Return the (x, y) coordinate for the center point of the cell that contains the specified text.  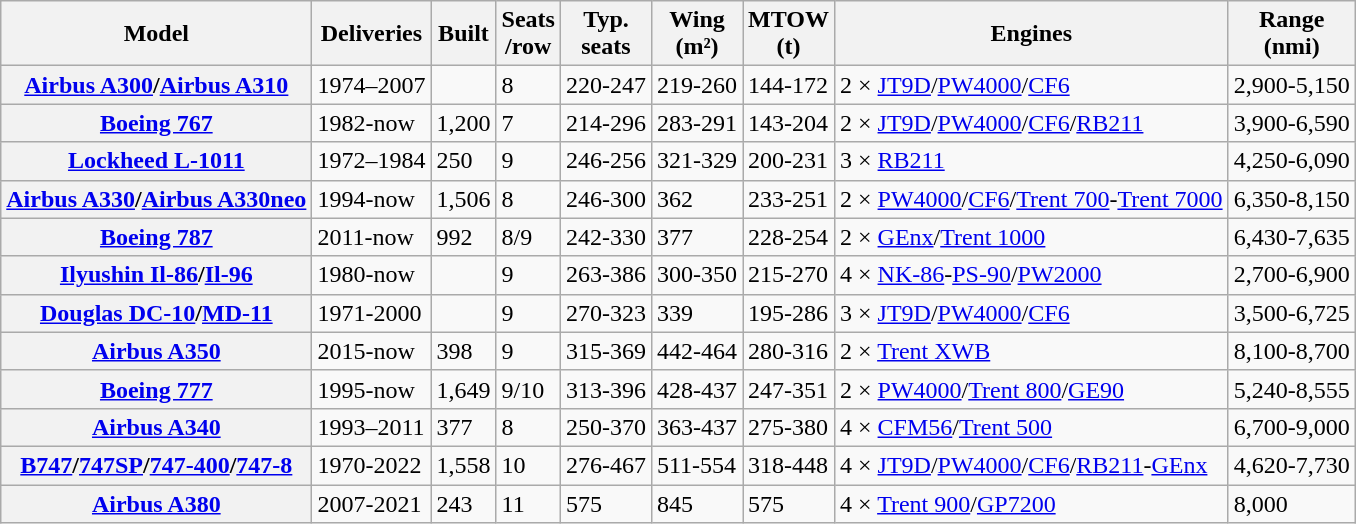
247-351 (789, 389)
Airbus A330/Airbus A330neo (156, 199)
318-448 (789, 465)
3,500-6,725 (1292, 313)
2 × JT9D/PW4000/CF6 (1031, 85)
2 × PW4000/CF6/Trent 700-Trent 7000 (1031, 199)
143-204 (789, 123)
280-316 (789, 351)
6,700-9,000 (1292, 427)
250-370 (606, 427)
2015-now (372, 351)
250 (464, 161)
339 (696, 313)
9/10 (528, 389)
2 × Trent XWB (1031, 351)
3 × JT9D/PW4000/CF6 (1031, 313)
7 (528, 123)
Wing(m²) (696, 34)
1972–1984 (372, 161)
398 (464, 351)
1,506 (464, 199)
Airbus A300/Airbus A310 (156, 85)
300-350 (696, 275)
511-554 (696, 465)
263-386 (606, 275)
4 × Trent 900/GP7200 (1031, 503)
8/9 (528, 237)
1980-now (372, 275)
321-329 (696, 161)
6,350-8,150 (1292, 199)
4,250-6,090 (1292, 161)
Lockheed L-1011 (156, 161)
2 × PW4000/Trent 800/GE90 (1031, 389)
2,700-6,900 (1292, 275)
Airbus A380 (156, 503)
283-291 (696, 123)
Seats/row (528, 34)
8,000 (1292, 503)
4 × JT9D/PW4000/CF6/RB211-GEnx (1031, 465)
Typ.seats (606, 34)
242-330 (606, 237)
313-396 (606, 389)
Douglas DC-10/MD-11 (156, 313)
4 × NK-86-PS-90/PW2000 (1031, 275)
243 (464, 503)
275-380 (789, 427)
6,430-7,635 (1292, 237)
219-260 (696, 85)
Built (464, 34)
4,620-7,730 (1292, 465)
3,900-6,590 (1292, 123)
1,200 (464, 123)
144-172 (789, 85)
276-467 (606, 465)
200-231 (789, 161)
1970-2022 (372, 465)
Engines (1031, 34)
246-300 (606, 199)
1993–2011 (372, 427)
2007-2021 (372, 503)
Boeing 767 (156, 123)
Boeing 787 (156, 237)
1971-2000 (372, 313)
214-296 (606, 123)
233-251 (789, 199)
1,649 (464, 389)
215-270 (789, 275)
220-247 (606, 85)
1995-now (372, 389)
Deliveries (372, 34)
Airbus A350 (156, 351)
246-256 (606, 161)
270-323 (606, 313)
B747/747SP/747-400/747-8 (156, 465)
Ilyushin Il-86/Il-96 (156, 275)
11 (528, 503)
Model (156, 34)
1994-now (372, 199)
Range(nmi) (1292, 34)
10 (528, 465)
MTOW(t) (789, 34)
195-286 (789, 313)
363-437 (696, 427)
315-369 (606, 351)
1982-now (372, 123)
2011-now (372, 237)
428-437 (696, 389)
845 (696, 503)
4 × CFM56/Trent 500 (1031, 427)
2 × GEnx/Trent 1000 (1031, 237)
Airbus A340 (156, 427)
442-464 (696, 351)
5,240-8,555 (1292, 389)
2 × JT9D/PW4000/CF6/RB211 (1031, 123)
3 × RB211 (1031, 161)
8,100-8,700 (1292, 351)
Boeing 777 (156, 389)
228-254 (789, 237)
1,558 (464, 465)
2,900-5,150 (1292, 85)
992 (464, 237)
1974–2007 (372, 85)
362 (696, 199)
